From the cell containing the given text, extract its center point as (x, y) coordinate. 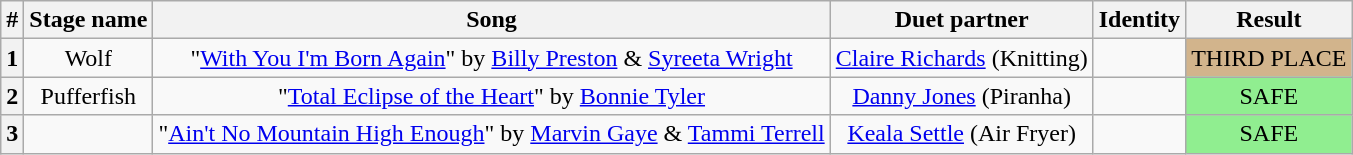
Duet partner (962, 20)
Stage name (88, 20)
Claire Richards (Knitting) (962, 58)
Pufferfish (88, 96)
THIRD PLACE (1269, 58)
Danny Jones (Piranha) (962, 96)
Song (492, 20)
"With You I'm Born Again" by Billy Preston & Syreeta Wright (492, 58)
"Ain't No Mountain High Enough" by Marvin Gaye & Tammi Terrell (492, 134)
Result (1269, 20)
1 (12, 58)
Identity (1139, 20)
2 (12, 96)
# (12, 20)
"Total Eclipse of the Heart" by Bonnie Tyler (492, 96)
Wolf (88, 58)
Keala Settle (Air Fryer) (962, 134)
3 (12, 134)
